Find where the given text appears and provide that cell's center as (x, y) coordinate. 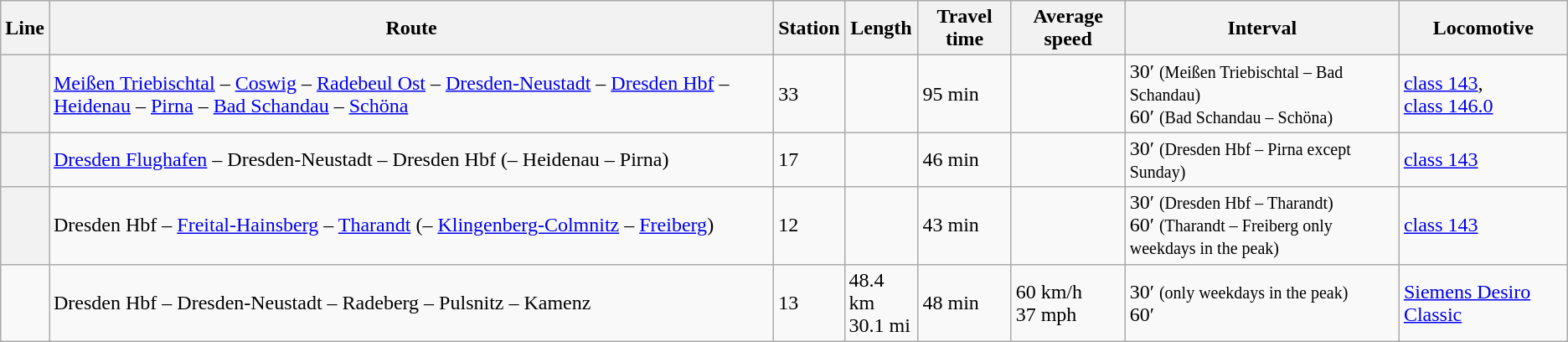
Dresden Hbf – Dresden-Neustadt – Radeberg – Pulsnitz – Kamenz (410, 303)
30′ (Dresden Hbf – Pirna except Sunday) (1261, 159)
30′ (Dresden Hbf – Tharandt)60′ (Tharandt – Freiberg only weekdays in the peak) (1261, 225)
48.4 km30.1 mi (881, 303)
Meißen Triebischtal – Coswig – Radebeul Ost – Dresden-Neustadt – Dresden Hbf – Heidenau – Pirna – Bad Schandau – Schöna (410, 94)
Length (881, 28)
Dresden Hbf – Freital-Hainsberg – Tharandt (– Klingenberg-Colmnitz – Freiberg) (410, 225)
Route (410, 28)
33 (809, 94)
Station (809, 28)
Travel time (965, 28)
30′ (Meißen Triebischtal – Bad Schandau)60′ (Bad Schandau – Schöna) (1261, 94)
43 min (965, 225)
Locomotive (1483, 28)
class 143, class 146.0 (1483, 94)
Dresden Flughafen – Dresden-Neustadt – Dresden Hbf (– Heidenau – Pirna) (410, 159)
13 (809, 303)
12 (809, 225)
Average speed (1068, 28)
46 min (965, 159)
60 km/h37 mph (1068, 303)
17 (809, 159)
Siemens Desiro Classic (1483, 303)
Line (25, 28)
48 min (965, 303)
Interval (1261, 28)
95 min (965, 94)
30′ (only weekdays in the peak)60′ (1261, 303)
